Detect which cell encompasses the target text, then output its [x, y] center coordinate. 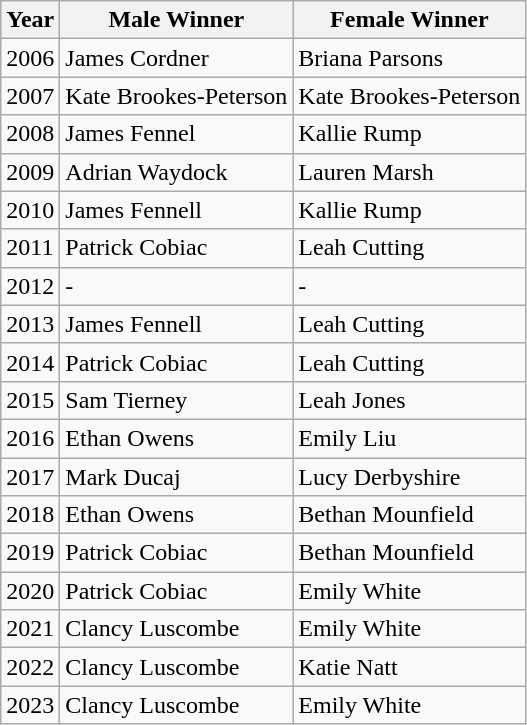
Male Winner [176, 20]
2014 [30, 362]
2020 [30, 591]
2013 [30, 324]
2019 [30, 553]
Katie Natt [410, 667]
2009 [30, 172]
Sam Tierney [176, 400]
2016 [30, 438]
Leah Jones [410, 400]
2006 [30, 58]
2022 [30, 667]
James Cordner [176, 58]
James Fennel [176, 134]
2023 [30, 705]
2021 [30, 629]
Lucy Derbyshire [410, 477]
2011 [30, 248]
2012 [30, 286]
2010 [30, 210]
Mark Ducaj [176, 477]
2015 [30, 400]
2017 [30, 477]
Emily Liu [410, 438]
Briana Parsons [410, 58]
Lauren Marsh [410, 172]
2008 [30, 134]
2018 [30, 515]
Year [30, 20]
Female Winner [410, 20]
2007 [30, 96]
Adrian Waydock [176, 172]
